Extract the (X, Y) coordinate from the center of the cell holding the provided text.  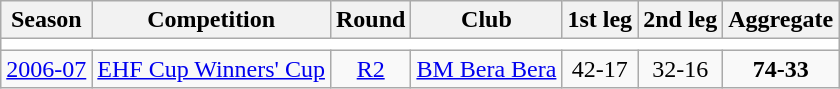
74-33 (781, 69)
2nd leg (680, 20)
Competition (212, 20)
BM Bera Bera (486, 69)
Round (370, 20)
Club (486, 20)
Season (46, 20)
Aggregate (781, 20)
2006-07 (46, 69)
R2 (370, 69)
EHF Cup Winners' Cup (212, 69)
32-16 (680, 69)
1st leg (600, 20)
42-17 (600, 69)
